Pinpoint the cell where the given text exists, returning its (X, Y) midpoint coordinate. 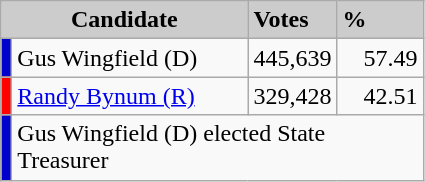
Votes (292, 20)
329,428 (292, 96)
Gus Wingfield (D) (130, 58)
Randy Bynum (R) (130, 96)
% (380, 20)
42.51 (380, 96)
57.49 (380, 58)
Candidate (124, 20)
Gus Wingfield (D) elected State Treasurer (218, 148)
445,639 (292, 58)
